For the text-containing cell, return its midpoint in (X, Y) coordinate format. 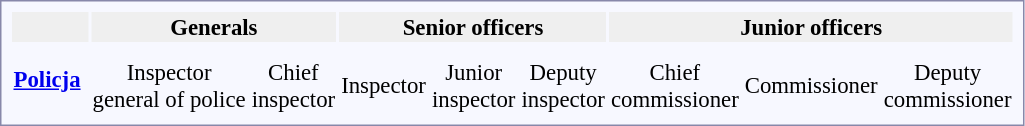
Inspectorgeneral of police (169, 86)
Chiefcommissioner (674, 86)
Senior officers (474, 27)
Inspector (384, 86)
Chiefinspector (294, 86)
Deputycommissioner (948, 86)
Juniorinspector (474, 86)
Deputyinspector (564, 86)
Generals (214, 27)
Junior officers (811, 27)
Policja (47, 80)
Commissioner (811, 86)
